Detect which cell encompasses the target text, then output its [X, Y] center coordinate. 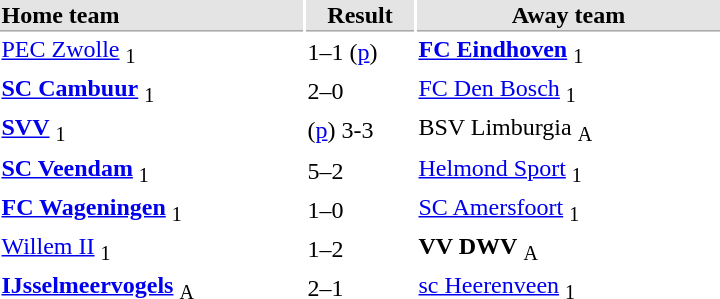
5–2 [360, 170]
Result [360, 16]
Away team [568, 16]
SC Amersfoort 1 [568, 210]
SC Veendam 1 [152, 170]
Home team [152, 16]
BSV Limburgia A [568, 131]
FC Eindhoven 1 [568, 52]
Willem II 1 [152, 249]
SC Cambuur 1 [152, 92]
PEC Zwolle 1 [152, 52]
Helmond Sport 1 [568, 170]
SVV 1 [152, 131]
1–2 [360, 249]
FC Den Bosch 1 [568, 92]
1–1 (p) [360, 52]
2–0 [360, 92]
VV DWV A [568, 249]
(p) 3-3 [360, 131]
FC Wageningen 1 [152, 210]
1–0 [360, 210]
